Identify which cell holds the provided text, then report its [x, y] central coordinate. 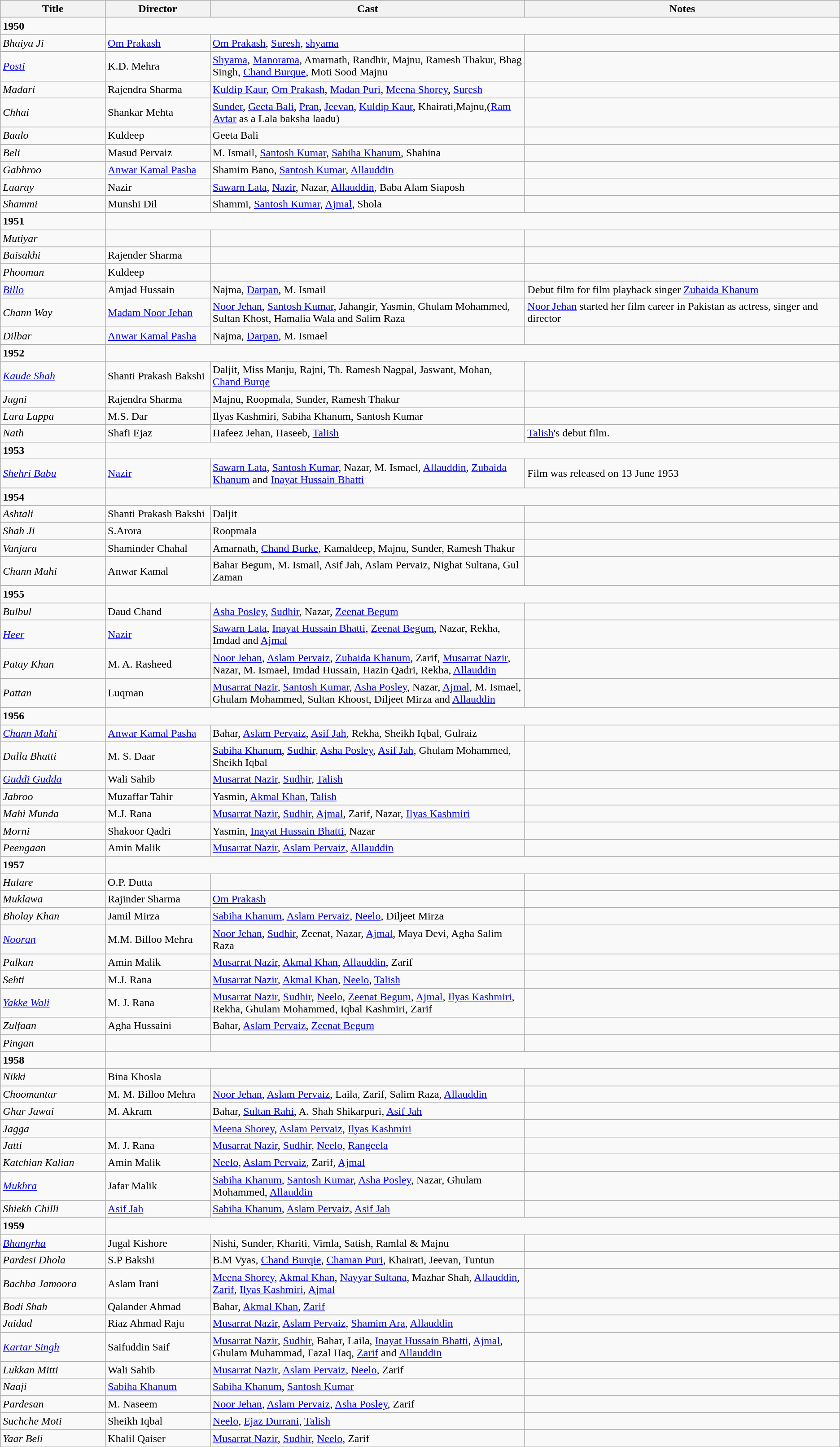
Ilyas Kashmiri, Sabiha Khanum, Santosh Kumar [367, 416]
Musarrat Nazir, Akmal Khan, Neelo, Talish [367, 980]
Choomantar [53, 1094]
Daljit, Miss Manju, Rajni, Th. Ramesh Nagpal, Jaswant, Mohan, Chand Burqe [367, 376]
Shiekh Chilli [53, 1209]
Billo [53, 290]
1957 [53, 865]
Agha Hussaini [158, 1026]
Masud Pervaiz [158, 153]
Bahar, Aslam Pervaiz, Zeenat Begum [367, 1026]
Sabiha Khanum, Santosh Kumar [367, 1387]
Baisakhi [53, 255]
Jugni [53, 399]
Shakoor Qadri [158, 831]
K.D. Mehra [158, 66]
Geeta Bali [367, 136]
1956 [53, 716]
Musarrat Nazir, Sudhir, Neelo, Rangeela [367, 1145]
Noor Jehan, Aslam Pervaiz, Zubaida Khanum, Zarif, Musarrat Nazir, Nazar, M. Ismael, Imdad Hussain, Hazin Qadri, Rekha, Allauddin [367, 664]
M. M. Billoo Mehra [158, 1094]
Noor Jehan started her film career in Pakistan as actress, singer and director [682, 312]
Sawarn Lata, Nazir, Nazar, Allauddin, Baba Alam Siaposh [367, 187]
Bahar, Sultan Rahi, A. Shah Shikarpuri, Asif Jah [367, 1111]
Noor Jehan, Santosh Kumar, Jahangir, Yasmin, Ghulam Mohammed, Sultan Khost, Hamalia Wala and Salim Raza [367, 312]
Musarrat Nazir, Santosh Kumar, Asha Posley, Nazar, Ajmal, M. Ismael, Ghulam Mohammed, Sultan Khoost, Diljeet Mirza and Allauddin [367, 693]
Yasmin, Inayat Hussain Bhatti, Nazar [367, 831]
1958 [53, 1060]
Jagga [53, 1128]
Kaude Shah [53, 376]
Kuldip Kaur, Om Prakash, Madan Puri, Meena Shorey, Suresh [367, 89]
S.P Bakshi [158, 1260]
1955 [53, 594]
Bholay Khan [53, 916]
Majnu, Roopmala, Sunder, Ramesh Thakur [367, 399]
Bahar, Akmal Khan, Zarif [367, 1306]
M. S. Daar [158, 756]
Bhaiya Ji [53, 43]
Najma, Darpan, M. Ismael [367, 336]
Shyama, Manorama, Amarnath, Randhir, Majnu, Ramesh Thakur, Bhag Singh, Chand Burque, Moti Sood Majnu [367, 66]
Qalander Ahmad [158, 1306]
1951 [53, 221]
Vanjara [53, 548]
Dulla Bhatti [53, 756]
Cast [367, 9]
Musarrat Nazir, Sudhir, Neelo, Zarif [367, 1438]
Hafeez Jehan, Haseeb, Talish [367, 433]
Luqman [158, 693]
Director [158, 9]
Bodi Shah [53, 1306]
Shamim Bano, Santosh Kumar, Allauddin [367, 170]
Bachha Jamoora [53, 1283]
Katchian Kalian [53, 1162]
Jamil Mirza [158, 916]
Anwar Kamal [158, 571]
Musarrat Nazir, Aslam Pervaiz, Allauddin [367, 848]
Muklawa [53, 899]
Naaji [53, 1387]
Asif Jah [158, 1209]
Najma, Darpan, M. Ismail [367, 290]
Shankar Mehta [158, 112]
Shah Ji [53, 531]
1959 [53, 1226]
Morni [53, 831]
Yakke Wali [53, 1003]
Yaar Beli [53, 1438]
Nath [53, 433]
Sawarn Lata, Inayat Hussain Bhatti, Zeenat Begum, Nazar, Rekha, Imdad and Ajmal [367, 635]
Jatti [53, 1145]
Pattan [53, 693]
Chann Way [53, 312]
Sheikh Iqbal [158, 1421]
Lara Lappa [53, 416]
Noor Jehan, Sudhir, Zeenat, Nazar, Ajmal, Maya Devi, Agha Salim Raza [367, 939]
Riaz Ahmad Raju [158, 1324]
Neelo, Ejaz Durrani, Talish [367, 1421]
Laaray [53, 187]
1954 [53, 497]
Baalo [53, 136]
Saifuddin Saif [158, 1347]
O.P. Dutta [158, 882]
Musarrat Nazir, Aslam Pervaiz, Shamim Ara, Allauddin [367, 1324]
Sabiha Khanum, Santosh Kumar, Asha Posley, Nazar, Ghulam Mohammed, Allauddin [367, 1185]
Sabiha Khanum [158, 1387]
Heer [53, 635]
Jaidad [53, 1324]
Guddi Gudda [53, 779]
Noor Jehan, Aslam Pervaiz, Laila, Zarif, Salim Raza, Allauddin [367, 1094]
Sawarn Lata, Santosh Kumar, Nazar, M. Ismael, Allauddin, Zubaida Khanum and Inayat Hussain Bhatti [367, 473]
Munshi Dil [158, 204]
Film was released on 13 June 1953 [682, 473]
Nooran [53, 939]
Phooman [53, 273]
Aslam Irani [158, 1283]
Sabiha Khanum, Aslam Pervaiz, Neelo, Diljeet Mirza [367, 916]
Jafar Malik [158, 1185]
Khalil Qaiser [158, 1438]
Ashtali [53, 514]
Zulfaan [53, 1026]
Nikki [53, 1077]
M.S. Dar [158, 416]
Rajender Sharma [158, 255]
Sehti [53, 980]
Rajinder Sharma [158, 899]
Nishi, Sunder, Khariti, Vimla, Satish, Ramlal & Majnu [367, 1243]
Posti [53, 66]
Noor Jehan, Aslam Pervaiz, Asha Posley, Zarif [367, 1404]
Asha Posley, Sudhir, Nazar, Zeenat Begum [367, 611]
1953 [53, 450]
Kartar Singh [53, 1347]
Yasmin, Akmal Khan, Talish [367, 796]
Daljit [367, 514]
Beli [53, 153]
Title [53, 9]
Mukhra [53, 1185]
Meena Shorey, Akmal Khan, Nayyar Sultana, Mazhar Shah, Allauddin, Zarif, Ilyas Kashmiri, Ajmal [367, 1283]
Talish's debut film. [682, 433]
S.Arora [158, 531]
M. Akram [158, 1111]
Musarrat Nazir, Sudhir, Talish [367, 779]
M. A. Rasheed [158, 664]
Mahi Munda [53, 814]
Neelo, Aslam Pervaiz, Zarif, Ajmal [367, 1162]
Palkan [53, 963]
Pardesan [53, 1404]
Shaminder Chahal [158, 548]
M.M. Billoo Mehra [158, 939]
Bina Khosla [158, 1077]
Shafi Ejaz [158, 433]
M. Ismail, Santosh Kumar, Sabiha Khanum, Shahina [367, 153]
Madari [53, 89]
Amarnath, Chand Burke, Kamaldeep, Majnu, Sunder, Ramesh Thakur [367, 548]
Roopmala [367, 531]
Amjad Hussain [158, 290]
Peengaan [53, 848]
Bulbul [53, 611]
1950 [53, 26]
Chhai [53, 112]
Musarrat Nazir, Sudhir, Bahar, Laila, Inayat Hussain Bhatti, Ajmal, Ghulam Muhammad, Fazal Haq, Zarif and Allauddin [367, 1347]
1952 [53, 353]
Sabiha Khanum, Aslam Pervaiz, Asif Jah [367, 1209]
Debut film for film playback singer Zubaida Khanum [682, 290]
Bhangrha [53, 1243]
Shehri Babu [53, 473]
Meena Shorey, Aslam Pervaiz, Ilyas Kashmiri [367, 1128]
Musarrat Nazir, Sudhir, Ajmal, Zarif, Nazar, Ilyas Kashmiri [367, 814]
Pingan [53, 1043]
Madam Noor Jehan [158, 312]
Om Prakash, Suresh, shyama [367, 43]
Musarrat Nazir, Sudhir, Neelo, Zeenat Begum, Ajmal, Ilyas Kashmiri, Rekha, Ghulam Mohammed, Iqbal Kashmiri, Zarif [367, 1003]
Muzaffar Tahir [158, 796]
Hulare [53, 882]
Daud Chand [158, 611]
Gabhroo [53, 170]
Pardesi Dhola [53, 1260]
Dilbar [53, 336]
Musarrat Nazir, Aslam Pervaiz, Neelo, Zarif [367, 1370]
Notes [682, 9]
B.M Vyas, Chand Burqie, Chaman Puri, Khairati, Jeevan, Tuntun [367, 1260]
Sabiha Khanum, Sudhir, Asha Posley, Asif Jah, Ghulam Mohammed, Sheikh Iqbal [367, 756]
M. Naseem [158, 1404]
Musarrat Nazir, Akmal Khan, Allauddin, Zarif [367, 963]
Lukkan Mitti [53, 1370]
Ghar Jawai [53, 1111]
Suchche Moti [53, 1421]
Jugal Kishore [158, 1243]
Sunder, Geeta Bali, Pran, Jeevan, Kuldip Kaur, Khairati,Majnu,(Ram Avtar as a Lala baksha laadu) [367, 112]
Mutiyar [53, 238]
Shammi [53, 204]
Bahar Begum, M. Ismail, Asif Jah, Aslam Pervaiz, Nighat Sultana, Gul Zaman [367, 571]
Bahar, Aslam Pervaiz, Asif Jah, Rekha, Sheikh Iqbal, Gulraiz [367, 733]
Patay Khan [53, 664]
Shammi, Santosh Kumar, Ajmal, Shola [367, 204]
Jabroo [53, 796]
